Find where the given text appears and provide that cell's center as (x, y) coordinate. 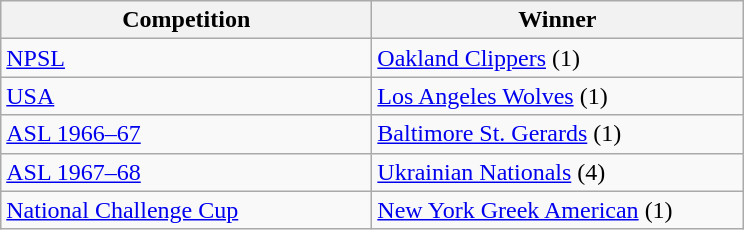
Oakland Clippers (1) (558, 58)
ASL 1966–67 (186, 134)
New York Greek American (1) (558, 210)
ASL 1967–68 (186, 172)
USA (186, 96)
National Challenge Cup (186, 210)
Ukrainian Nationals (4) (558, 172)
NPSL (186, 58)
Los Angeles Wolves (1) (558, 96)
Baltimore St. Gerards (1) (558, 134)
Competition (186, 20)
Winner (558, 20)
